Search for the cell housing the specified text and yield its [x, y] center coordinate. 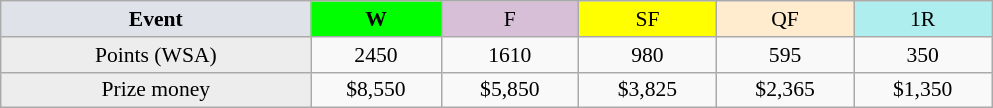
Prize money [156, 90]
QF [785, 19]
W [376, 19]
Points (WSA) [156, 55]
$5,850 [510, 90]
350 [923, 55]
2450 [376, 55]
1R [923, 19]
$3,825 [648, 90]
980 [648, 55]
$8,550 [376, 90]
1610 [510, 55]
SF [648, 19]
$2,365 [785, 90]
595 [785, 55]
Event [156, 19]
F [510, 19]
$1,350 [923, 90]
